Pinpoint the cell where the given text exists, returning its [x, y] midpoint coordinate. 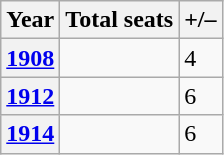
1908 [30, 58]
Year [30, 20]
1914 [30, 134]
1912 [30, 96]
+/– [200, 20]
4 [200, 58]
Total seats [120, 20]
